Search for the cell housing the specified text and yield its [x, y] center coordinate. 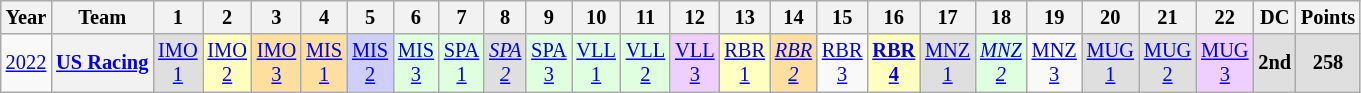
Year [26, 17]
21 [1168, 17]
12 [694, 17]
258 [1328, 63]
MUG3 [1224, 63]
DC [1274, 17]
20 [1110, 17]
13 [744, 17]
Team [102, 17]
3 [276, 17]
MIS2 [370, 63]
15 [842, 17]
22 [1224, 17]
6 [416, 17]
19 [1054, 17]
IMO2 [226, 63]
8 [505, 17]
MUG1 [1110, 63]
18 [1001, 17]
17 [948, 17]
RBR1 [744, 63]
2nd [1274, 63]
MUG2 [1168, 63]
11 [646, 17]
RBR2 [794, 63]
VLL1 [596, 63]
VLL2 [646, 63]
9 [548, 17]
RBR4 [894, 63]
2022 [26, 63]
MNZ2 [1001, 63]
US Racing [102, 63]
IMO3 [276, 63]
IMO1 [178, 63]
SPA3 [548, 63]
VLL3 [694, 63]
RBR3 [842, 63]
1 [178, 17]
14 [794, 17]
7 [462, 17]
16 [894, 17]
SPA2 [505, 63]
10 [596, 17]
2 [226, 17]
MIS1 [324, 63]
4 [324, 17]
MIS3 [416, 63]
MNZ3 [1054, 63]
MNZ1 [948, 63]
SPA1 [462, 63]
Points [1328, 17]
5 [370, 17]
